Determine the [X, Y] coordinate at the center of the cell enclosing the given text.  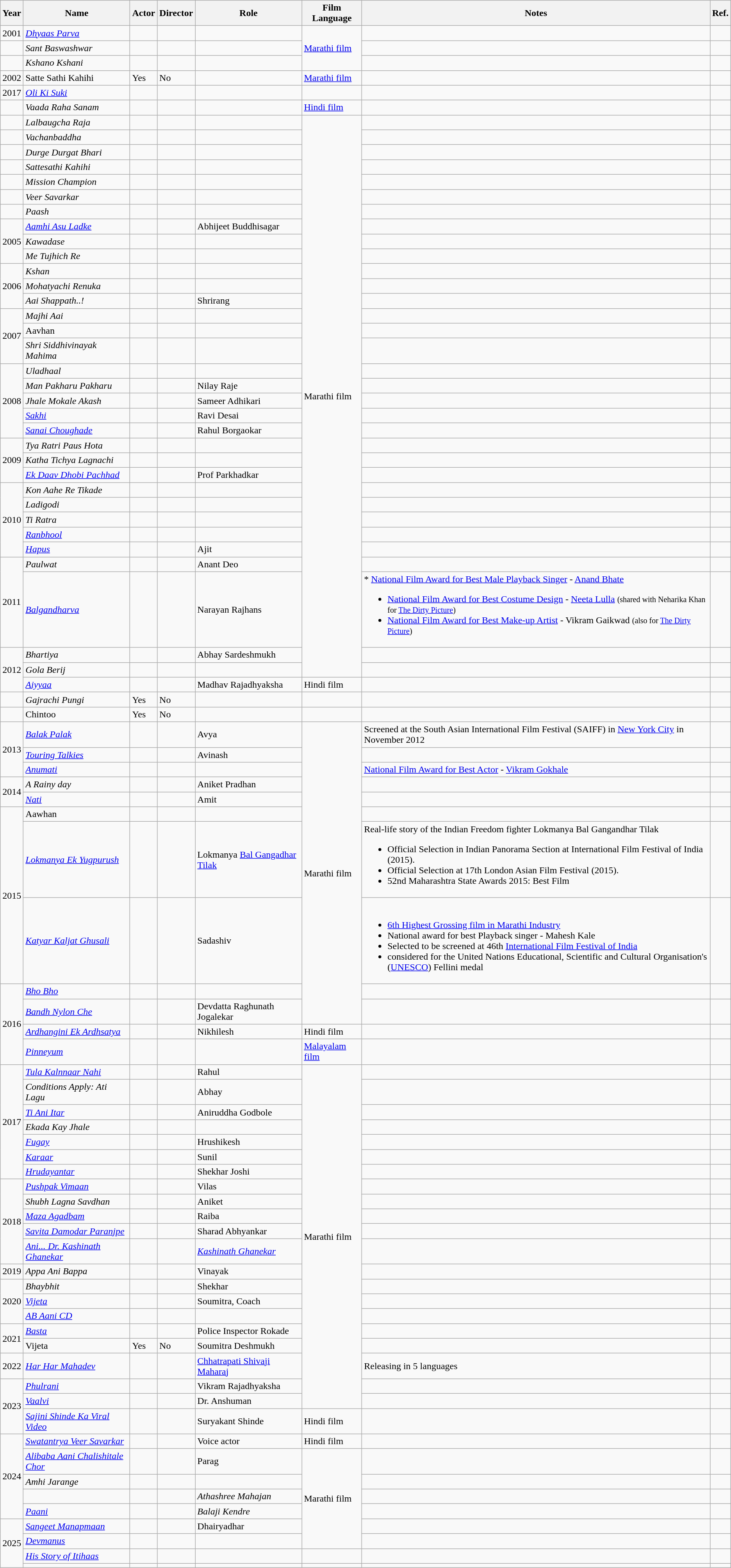
Raiba [248, 1216]
Aiyyaa [77, 685]
Uladhaal [77, 371]
Prof Parkhadkar [248, 475]
Veer Savarkar [77, 197]
Gajrachi Pungi [77, 699]
Kawadase [77, 241]
Lokmanya Bal Gangadhar Tilak [248, 860]
Police Inspector Rokade [248, 1331]
Har Har Mahadev [77, 1366]
Malayalam film [332, 1052]
2009 [12, 460]
Touring Talkies [77, 754]
2012 [12, 670]
Balak Palak [77, 735]
Shrirang [248, 301]
AB Aani CD [77, 1316]
2013 [12, 749]
Bandh Nylon Che [77, 1011]
Parag [248, 1461]
Aai Shappath..! [77, 301]
Conditions Apply: Ati Lagu [77, 1092]
2018 [12, 1221]
Shekhar Joshi [248, 1172]
Sameer Adhikari [248, 400]
Ref. [720, 13]
2002 [12, 78]
Vinayak [248, 1271]
Paani [77, 1511]
Alibaba Aani Chalishitale Chor [77, 1461]
Tya Ratri Paus Hota [77, 445]
2025 [12, 1543]
Ani... Dr. Kashinath Ghanekar [77, 1251]
Kon Aahe Re Tikade [77, 490]
Sadashiv [248, 941]
Rahul [248, 1072]
Sharad Abhyankar [248, 1231]
Paulwat [77, 564]
Sunil [248, 1157]
Fugay [77, 1142]
Appa Ani Bappa [77, 1271]
Sanai Choughade [77, 430]
Me Tujhich Re [77, 256]
2005 [12, 241]
Ti Ani Itar [77, 1112]
Hapus [77, 549]
Narayan Rajhans [248, 610]
Ekada Kay Jhale [77, 1127]
Vachanbaddha [77, 137]
Katha Tichya Lagnachi [77, 460]
Paash [77, 212]
Soumitra Deshmukh [248, 1346]
Ranbhool [77, 535]
2006 [12, 286]
Swatantrya Veer Savarkar [77, 1441]
Amit [248, 799]
Shubh Lagna Savdhan [77, 1201]
Chintoo [77, 714]
2022 [12, 1366]
Hrudayantar [77, 1172]
Bhartiya [77, 655]
Ladigodi [77, 505]
2020 [12, 1301]
2016 [12, 1024]
Anant Deo [248, 564]
Aniruddha Godbole [248, 1112]
Ti Ratra [77, 520]
Balgandharva [77, 610]
Savita Damodar Paranjpe [77, 1231]
Lalbaugcha Raja [77, 122]
Soumitra, Coach [248, 1301]
2007 [12, 336]
Avya [248, 735]
Devdatta Raghunath Jogalekar [248, 1011]
Pushpak Vimaan [77, 1187]
Bho Bho [77, 991]
Actor [144, 13]
Sant Baswashwar [77, 48]
Mohatyachi Renuka [77, 286]
Kshan [77, 271]
A Rainy day [77, 785]
His Story of Itihaas [77, 1556]
Dhairyadhar [248, 1526]
Aawhan [77, 814]
Voice actor [248, 1441]
2008 [12, 400]
Vaada Raha Sanam [77, 107]
Abhay Sardeshmukh [248, 655]
2015 [12, 896]
Karaar [77, 1157]
2001 [12, 33]
Dr. Anshuman [248, 1401]
Notes [536, 13]
Vikram Rajadhyaksha [248, 1386]
Sakhi [77, 415]
Kshano Kshani [77, 63]
2011 [12, 602]
Majhi Aai [77, 316]
Balaji Kendre [248, 1511]
Gola Berij [77, 670]
Director [177, 13]
Sangeet Manapmaan [77, 1526]
Nati [77, 799]
Vaalvi [77, 1401]
Ravi Desai [248, 415]
2024 [12, 1476]
Avinash [248, 754]
Abhijeet Buddhisagar [248, 227]
2021 [12, 1338]
Dhyaas Parva [77, 33]
Chhatrapati Shivaji Maharaj [248, 1366]
2019 [12, 1271]
Devmanus [77, 1541]
Amhi Jarange [77, 1482]
Aamhi Asu Ladke [77, 227]
Releasing in 5 languages [536, 1366]
Pinneyum [77, 1052]
Tula Kalnnaar Nahi [77, 1072]
Maza Agadbam [77, 1216]
Basta [77, 1331]
Nikhilesh [248, 1032]
Hrushikesh [248, 1142]
Vilas [248, 1187]
Suryakant Shinde [248, 1421]
Role [248, 13]
Ek Daav Dhobi Pachhad [77, 475]
2023 [12, 1406]
Year [12, 13]
Abhay [248, 1092]
Aniket [248, 1201]
Bhaybhit [77, 1286]
Satte Sathi Kahihi [77, 78]
Oli Ki Suki [77, 93]
Shri Siddhivinayak Mahima [77, 351]
Katyar Kaljat Ghusali [77, 941]
Athashree Mahajan [248, 1496]
Kashinath Ghanekar [248, 1251]
Man Pakharu Pakharu [77, 386]
Aniket Pradhan [248, 785]
Aavhan [77, 331]
Phulrani [77, 1386]
Screened at the South Asian International Film Festival (SAIFF) in New York City in November 2012 [536, 735]
Shekhar [248, 1286]
National Film Award for Best Actor - Vikram Gokhale [536, 770]
2010 [12, 520]
Name [77, 13]
Anumati [77, 770]
Sajini Shinde Ka Viral Video [77, 1421]
Film Language [332, 13]
2014 [12, 792]
Durge Durgat Bhari [77, 152]
Ajit [248, 549]
Sattesathi Kahihi [77, 167]
Mission Champion [77, 182]
Madhav Rajadhyaksha [248, 685]
Nilay Raje [248, 386]
Ardhangini Ek Ardhsatya [77, 1032]
Jhale Mokale Akash [77, 400]
Lokmanya Ek Yugpurush [77, 860]
Rahul Borgaokar [248, 430]
